Determine the (X, Y) coordinate at the center of the cell enclosing the given text.  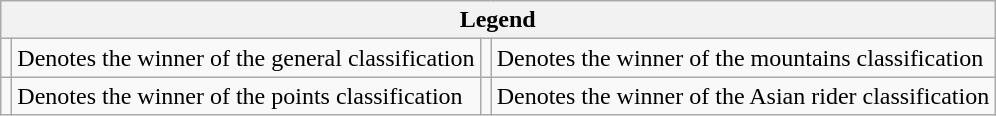
Denotes the winner of the mountains classification (743, 58)
Denotes the winner of the general classification (246, 58)
Denotes the winner of the Asian rider classification (743, 96)
Legend (498, 20)
Denotes the winner of the points classification (246, 96)
